Capture the cell that displays the provided text and extract its [x, y] central coordinate. 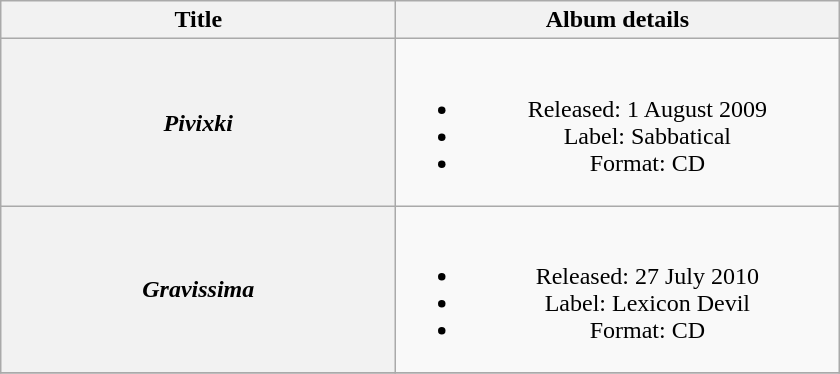
Released: 1 August 2009Label: Sabbatical Format: CD [618, 122]
Album details [618, 20]
Pivixki [198, 122]
Gravissima [198, 290]
Title [198, 20]
Released: 27 July 2010Label: Lexicon Devil Format: CD [618, 290]
